Capture the cell that displays the provided text and extract its [X, Y] central coordinate. 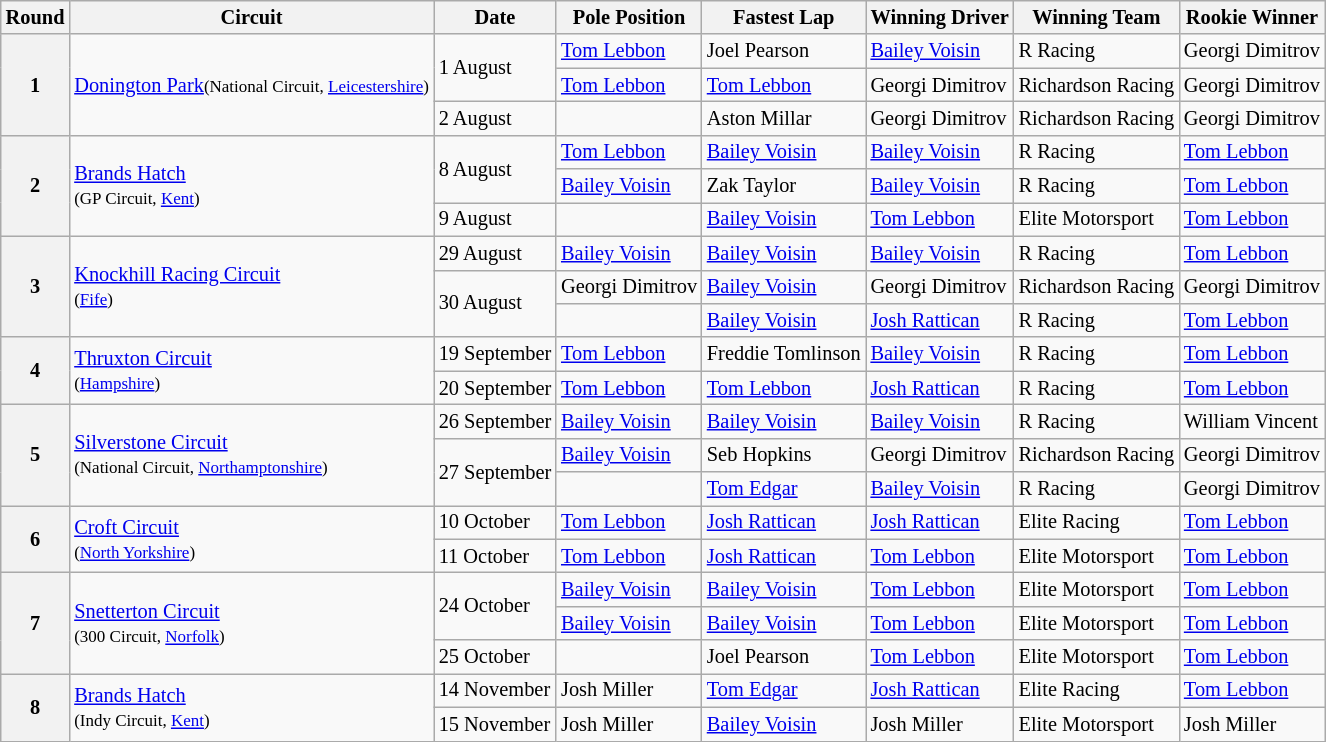
Round [36, 17]
9 August [495, 219]
8 August [495, 168]
2 [36, 186]
24 October [495, 606]
Brands Hatch(GP Circuit, Kent) [251, 186]
19 September [495, 354]
10 October [495, 522]
6 [36, 538]
Winning Driver [940, 17]
2 August [495, 118]
Winning Team [1096, 17]
27 September [495, 472]
1 August [495, 68]
29 August [495, 253]
Rookie Winner [1252, 17]
Seb Hopkins [784, 455]
15 November [495, 724]
Thruxton Circuit(Hampshire) [251, 370]
25 October [495, 657]
Snetterton Circuit(300 Circuit, Norfolk) [251, 622]
14 November [495, 690]
Pole Position [629, 17]
5 [36, 454]
4 [36, 370]
Fastest Lap [784, 17]
Brands Hatch(Indy Circuit, Kent) [251, 706]
Date [495, 17]
Aston Millar [784, 118]
Donington Park(National Circuit, Leicestershire) [251, 84]
Croft Circuit(North Yorkshire) [251, 538]
Circuit [251, 17]
1 [36, 84]
11 October [495, 556]
8 [36, 706]
7 [36, 622]
26 September [495, 421]
30 August [495, 304]
William Vincent [1252, 421]
Knockhill Racing Circuit(Fife) [251, 286]
Freddie Tomlinson [784, 354]
20 September [495, 388]
Silverstone Circuit(National Circuit, Northamptonshire) [251, 454]
Zak Taylor [784, 186]
3 [36, 286]
